From the cell containing the given text, extract its center point as [X, Y] coordinate. 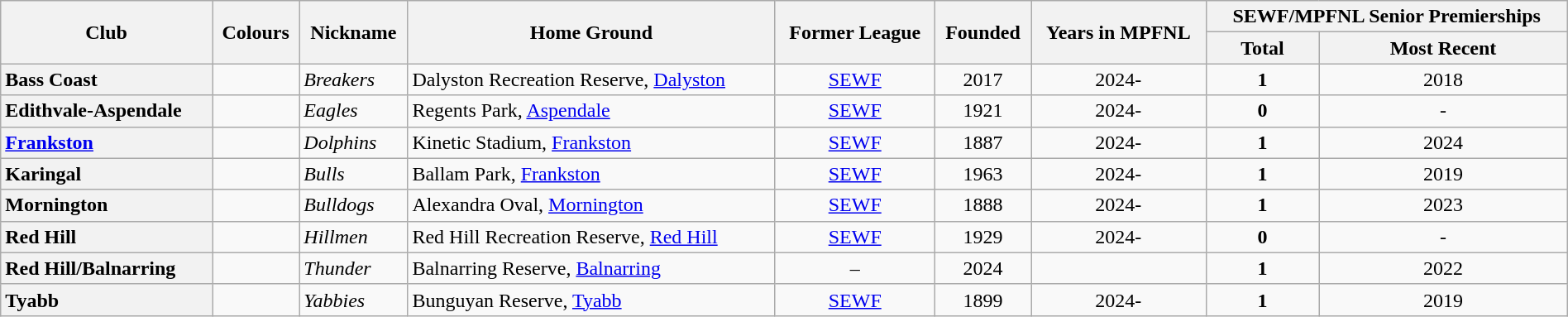
Bulldogs [354, 205]
Total [1262, 48]
Regents Park, Aspendale [591, 111]
1929 [983, 237]
1888 [983, 205]
Eagles [354, 111]
Frankston [107, 142]
2023 [1444, 205]
Kinetic Stadium, Frankston [591, 142]
Colours [255, 32]
Edithvale-Aspendale [107, 111]
Mornington [107, 205]
SEWF/MPFNL Senior Premierships [1386, 17]
2017 [983, 79]
Most Recent [1444, 48]
Club [107, 32]
Tyabb [107, 300]
2022 [1444, 268]
Balnarring Reserve, Balnarring [591, 268]
1887 [983, 142]
Yabbies [354, 300]
Dolphins [354, 142]
Red Hill/Balnarring [107, 268]
Karingal [107, 174]
– [855, 268]
Breakers [354, 79]
Ballam Park, Frankston [591, 174]
Red Hill [107, 237]
Alexandra Oval, Mornington [591, 205]
Hillmen [354, 237]
Home Ground [591, 32]
1963 [983, 174]
Nickname [354, 32]
1899 [983, 300]
Dalyston Recreation Reserve, Dalyston [591, 79]
Former League [855, 32]
Red Hill Recreation Reserve, Red Hill [591, 237]
1921 [983, 111]
Bunguyan Reserve, Tyabb [591, 300]
Bulls [354, 174]
Founded [983, 32]
Thunder [354, 268]
Years in MPFNL [1118, 32]
Bass Coast [107, 79]
2018 [1444, 79]
